Return (X, Y) of the center of cell containing provided text 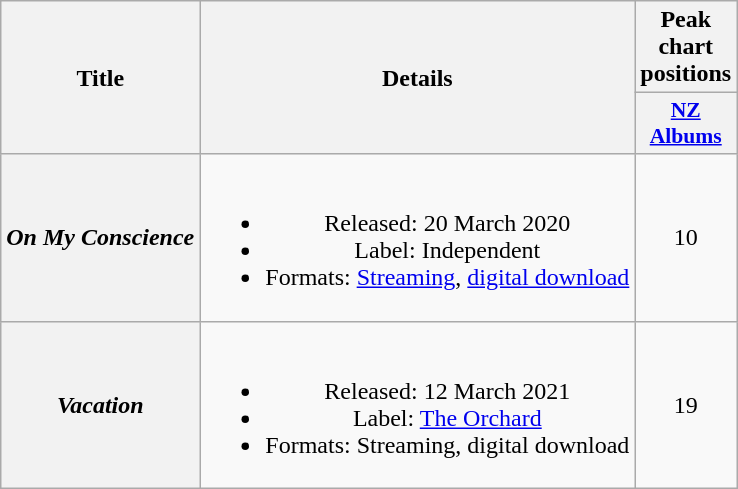
Vacation (100, 404)
19 (686, 404)
10 (686, 238)
NZAlbums (686, 124)
Peak chart positions (686, 47)
Title (100, 78)
Released: 12 March 2021Label: The OrchardFormats: Streaming, digital download (418, 404)
On My Conscience (100, 238)
Details (418, 78)
Released: 20 March 2020Label: IndependentFormats: Streaming, digital download (418, 238)
